Return the (X, Y) coordinate for the center point of the cell that contains the specified text.  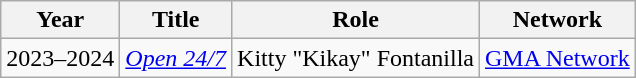
2023–2024 (60, 58)
Network (558, 20)
GMA Network (558, 58)
Kitty "Kikay" Fontanilla (356, 58)
Year (60, 20)
Title (176, 20)
Role (356, 20)
Open 24/7 (176, 58)
